Scan for the cell matching the given text and deliver its [x, y] coordinate at center. 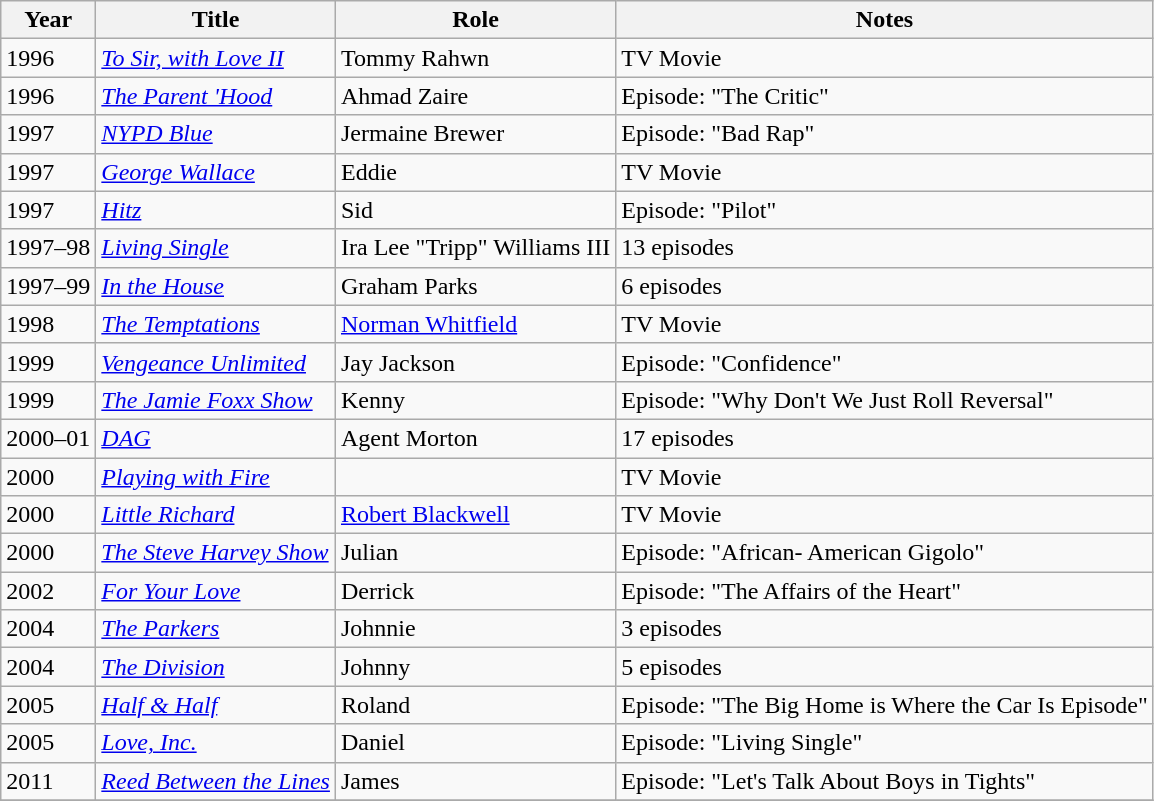
The Parent 'Hood [216, 96]
Episode: "The Big Home is Where the Car Is Episode" [884, 705]
Episode: "The Critic" [884, 96]
For Your Love [216, 591]
Reed Between the Lines [216, 781]
Johnny [475, 667]
Episode: "African- American Gigolo" [884, 553]
DAG [216, 438]
Eddie [475, 172]
17 episodes [884, 438]
The Steve Harvey Show [216, 553]
Episode: "Let's Talk About Boys in Tights" [884, 781]
NYPD Blue [216, 134]
3 episodes [884, 629]
1998 [48, 324]
Roland [475, 705]
Norman Whitfield [475, 324]
Kenny [475, 400]
13 episodes [884, 248]
In the House [216, 286]
1997–98 [48, 248]
Title [216, 20]
Sid [475, 210]
Episode: "The Affairs of the Heart" [884, 591]
5 episodes [884, 667]
Derrick [475, 591]
Episode: "Confidence" [884, 362]
Johnnie [475, 629]
The Jamie Foxx Show [216, 400]
Episode: "Living Single" [884, 743]
Tommy Rahwn [475, 58]
6 episodes [884, 286]
Notes [884, 20]
Playing with Fire [216, 477]
1997–99 [48, 286]
James [475, 781]
2011 [48, 781]
Ahmad Zaire [475, 96]
The Temptations [216, 324]
The Parkers [216, 629]
Agent Morton [475, 438]
Half & Half [216, 705]
George Wallace [216, 172]
Graham Parks [475, 286]
Jermaine Brewer [475, 134]
2002 [48, 591]
Episode: "Bad Rap" [884, 134]
Year [48, 20]
Love, Inc. [216, 743]
2000–01 [48, 438]
Role [475, 20]
Daniel [475, 743]
Episode: "Pilot" [884, 210]
Hitz [216, 210]
To Sir, with Love II [216, 58]
Vengeance Unlimited [216, 362]
Episode: "Why Don't We Just Roll Reversal" [884, 400]
Ira Lee "Tripp" Williams III [475, 248]
Little Richard [216, 515]
Jay Jackson [475, 362]
Julian [475, 553]
Living Single [216, 248]
Robert Blackwell [475, 515]
The Division [216, 667]
